Provide the [X, Y] coordinate of the cell's center where the given text is located.  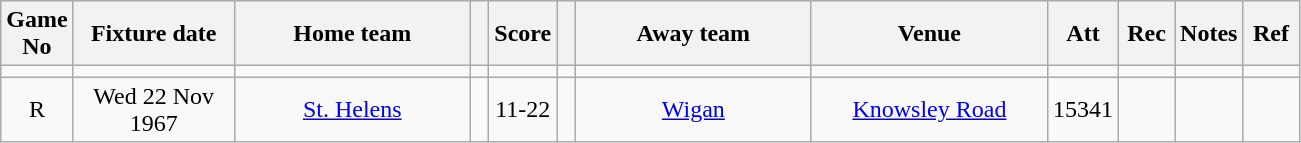
Away team [693, 34]
11-22 [523, 110]
Home team [352, 34]
R [37, 110]
Notes [1209, 34]
Att [1082, 34]
Wigan [693, 110]
Game No [37, 34]
Wed 22 Nov 1967 [154, 110]
15341 [1082, 110]
Knowsley Road [929, 110]
Score [523, 34]
Ref [1271, 34]
Rec [1147, 34]
Venue [929, 34]
St. Helens [352, 110]
Fixture date [154, 34]
